Output the [X, Y] coordinate of the center of the cell containing the given text.  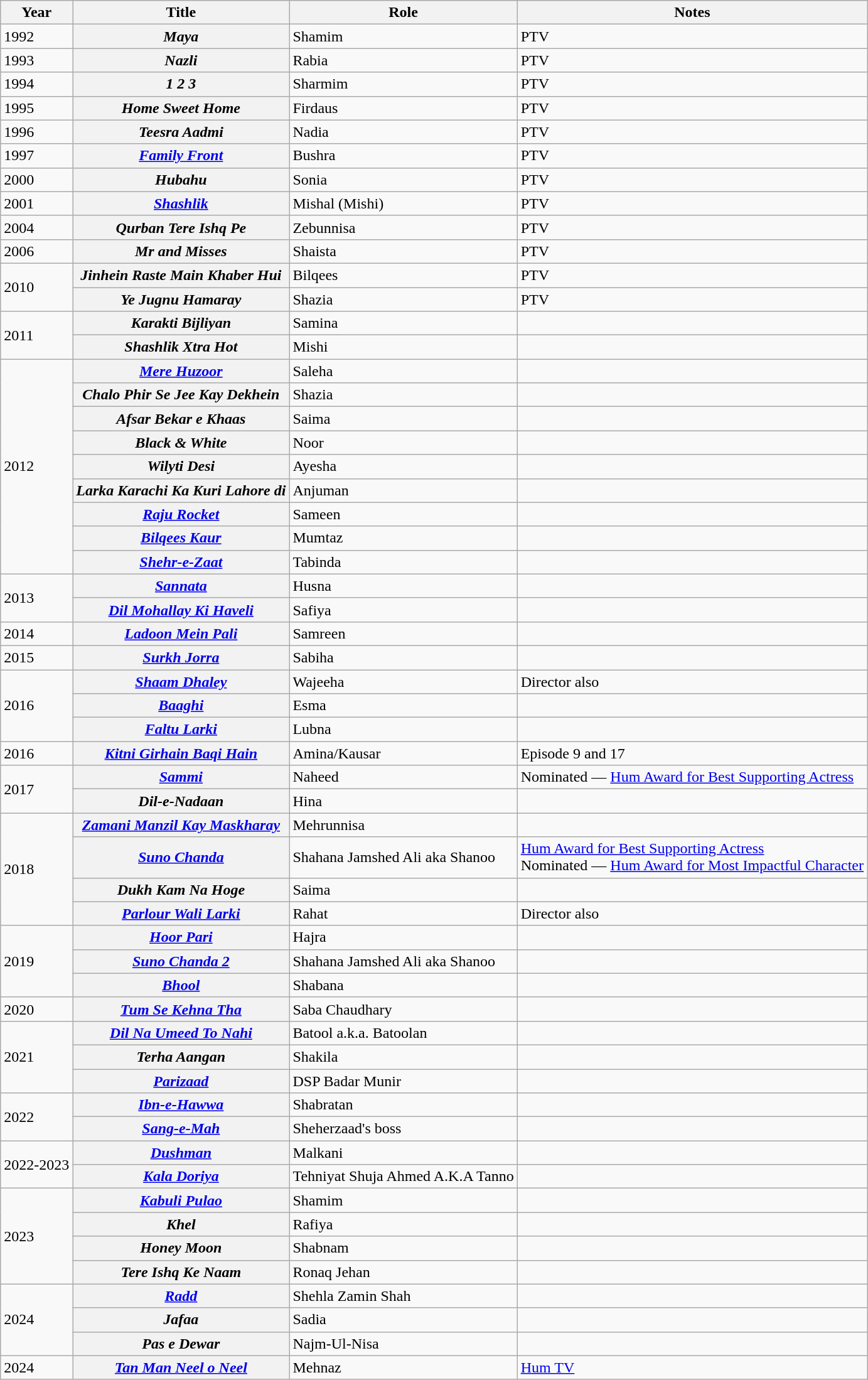
1996 [36, 132]
Year [36, 13]
Tan Man Neel o Neel [181, 1367]
2001 [36, 203]
2021 [36, 1057]
2014 [36, 633]
Tere Ishq Ke Naam [181, 1272]
2015 [36, 657]
Dil Mohallay Ki Haveli [181, 610]
2010 [36, 287]
Sannata [181, 586]
Ibn-e-Hawwa [181, 1105]
Black & White [181, 443]
Ayesha [403, 466]
Dil Na Umeed To Nahi [181, 1033]
Tehniyat Shuja Ahmed A.K.A Tanno [403, 1177]
Shabnam [403, 1248]
Sameen [403, 514]
Surkh Jorra [181, 657]
2006 [36, 251]
Sang-e-Mah [181, 1129]
Rahat [403, 914]
Sharmim [403, 84]
2023 [36, 1236]
2013 [36, 598]
Suno Chanda [181, 858]
Shashlik [181, 203]
Family Front [181, 156]
Baaghi [181, 706]
Title [181, 13]
1992 [36, 36]
Ladoon Mein Pali [181, 633]
1995 [36, 108]
Shashlik Xtra Hot [181, 347]
Karakti Bijliyan [181, 323]
Hum Award for Best Supporting ActressNominated — Hum Award for Most Impactful Character [692, 858]
Zebunnisa [403, 227]
Anjuman [403, 490]
2022-2023 [36, 1165]
2020 [36, 1009]
Batool a.k.a. Batoolan [403, 1033]
Raju Rocket [181, 514]
1997 [36, 156]
Mr and Misses [181, 251]
Ronaq Jehan [403, 1272]
Saba Chaudhary [403, 1009]
2022 [36, 1117]
Jafaa [181, 1320]
2004 [36, 227]
Mehrunnisa [403, 825]
Wilyti Desi [181, 466]
Wajeeha [403, 681]
Sonia [403, 180]
Faltu Larki [181, 730]
Samina [403, 323]
2012 [36, 467]
Safiya [403, 610]
Suno Chanda 2 [181, 961]
Dil-e-Nadaan [181, 801]
Teesra Aadmi [181, 132]
DSP Badar Munir [403, 1081]
Hoor Pari [181, 937]
Rafiya [403, 1224]
Esma [403, 706]
Shakila [403, 1057]
2000 [36, 180]
Samreen [403, 633]
Hum TV [692, 1367]
Bilqees [403, 275]
Tabinda [403, 562]
Zamani Manzil Kay Maskharay [181, 825]
Sammi [181, 777]
Home Sweet Home [181, 108]
Dushman [181, 1153]
Dukh Kam Na Hoge [181, 890]
Kabuli Pulao [181, 1200]
Tum Se Kehna Tha [181, 1009]
Parlour Wali Larki [181, 914]
Hubahu [181, 180]
Firdaus [403, 108]
Shabana [403, 985]
Mishi [403, 347]
Notes [692, 13]
Pas e Dewar [181, 1344]
Role [403, 13]
Khel [181, 1224]
Nominated — Hum Award for Best Supporting Actress [692, 777]
Kitni Girhain Baqi Hain [181, 753]
Shabratan [403, 1105]
Kala Doriya [181, 1177]
Hina [403, 801]
Shehr-e-Zaat [181, 562]
Shaam Dhaley [181, 681]
Bilqees Kaur [181, 538]
Lubna [403, 730]
Saleha [403, 371]
Jinhein Raste Main Khaber Hui [181, 275]
Parizaad [181, 1081]
Shaista [403, 251]
1994 [36, 84]
Naheed [403, 777]
Episode 9 and 17 [692, 753]
Terha Aangan [181, 1057]
2011 [36, 335]
Bushra [403, 156]
Amina/Kausar [403, 753]
Hajra [403, 937]
Mehnaz [403, 1367]
Sheherzaad's boss [403, 1129]
Bhool [181, 985]
Qurban Tere Ishq Pe [181, 227]
Ye Jugnu Hamaray [181, 299]
Radd [181, 1296]
Mumtaz [403, 538]
Chalo Phir Se Jee Kay Dekhein [181, 395]
Shehla Zamin Shah [403, 1296]
Husna [403, 586]
Malkani [403, 1153]
Najm-Ul-Nisa [403, 1344]
Larka Karachi Ka Kuri Lahore di [181, 490]
2017 [36, 789]
2019 [36, 961]
Honey Moon [181, 1248]
1993 [36, 60]
Afsar Bekar e Khaas [181, 419]
Mishal (Mishi) [403, 203]
Sabiha [403, 657]
Rabia [403, 60]
Noor [403, 443]
Sadia [403, 1320]
Mere Huzoor [181, 371]
2018 [36, 869]
Maya [181, 36]
1 2 3 [181, 84]
Nadia [403, 132]
Nazli [181, 60]
